Return the (x, y) coordinate for the center point of the cell that contains the specified text.  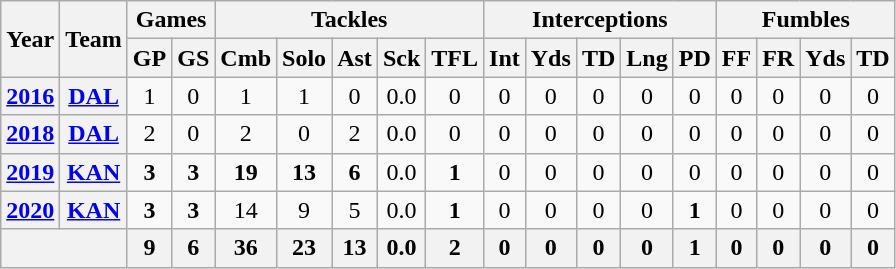
Interceptions (600, 20)
GP (149, 58)
19 (246, 172)
23 (304, 248)
2019 (30, 172)
2016 (30, 96)
Tackles (350, 20)
PD (694, 58)
Lng (647, 58)
Sck (401, 58)
Team (94, 39)
GS (194, 58)
Year (30, 39)
Ast (355, 58)
Solo (304, 58)
Fumbles (806, 20)
Int (505, 58)
Games (170, 20)
FR (778, 58)
5 (355, 210)
TFL (455, 58)
Cmb (246, 58)
2020 (30, 210)
14 (246, 210)
2018 (30, 134)
FF (736, 58)
36 (246, 248)
